Provide the [x, y] coordinate of the cell's center where the given text is located.  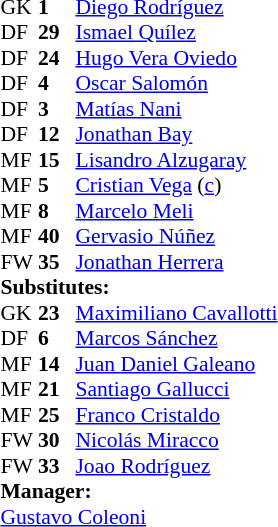
Santiago Gallucci [176, 389]
GK [19, 313]
24 [57, 58]
Substitutes: [138, 287]
Marcos Sánchez [176, 339]
Juan Daniel Galeano [176, 364]
Nicolás Miracco [176, 441]
6 [57, 339]
Oscar Salomón [176, 83]
33 [57, 466]
29 [57, 33]
Matías Nani [176, 109]
8 [57, 211]
Ismael Quílez [176, 33]
25 [57, 415]
Lisandro Alzugaray [176, 160]
Gervasio Núñez [176, 237]
5 [57, 185]
12 [57, 135]
15 [57, 160]
Maximiliano Cavallotti [176, 313]
4 [57, 83]
35 [57, 262]
Hugo Vera Oviedo [176, 58]
Marcelo Meli [176, 211]
3 [57, 109]
14 [57, 364]
Cristian Vega (c) [176, 185]
Joao Rodríguez [176, 466]
Jonathan Herrera [176, 262]
Franco Cristaldo [176, 415]
Manager: [138, 491]
Jonathan Bay [176, 135]
40 [57, 237]
21 [57, 389]
30 [57, 441]
23 [57, 313]
